Extract the [x, y] coordinate from the center of the cell holding the provided text.  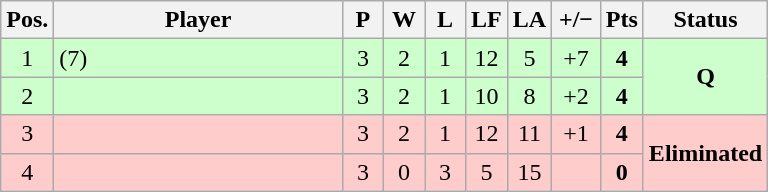
+2 [576, 96]
L [444, 20]
10 [487, 96]
Q [705, 77]
Pts [622, 20]
+1 [576, 134]
+7 [576, 58]
+/− [576, 20]
Player [198, 20]
LF [487, 20]
Pos. [28, 20]
P [362, 20]
15 [529, 172]
LA [529, 20]
Eliminated [705, 153]
W [404, 20]
8 [529, 96]
Status [705, 20]
(7) [198, 58]
11 [529, 134]
